For the text-containing cell, return its midpoint in (X, Y) coordinate format. 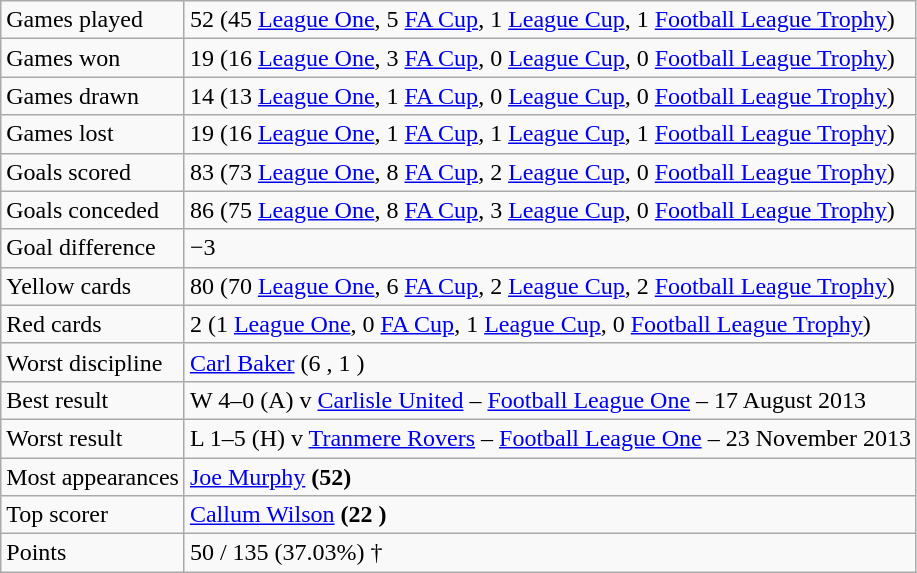
L 1–5 (H) v Tranmere Rovers – Football League One – 23 November 2013 (550, 438)
Games played (93, 20)
Most appearances (93, 477)
52 (45 League One, 5 FA Cup, 1 League Cup, 1 Football League Trophy) (550, 20)
83 (73 League One, 8 FA Cup, 2 League Cup, 0 Football League Trophy) (550, 172)
19 (16 League One, 1 FA Cup, 1 League Cup, 1 Football League Trophy) (550, 134)
Points (93, 553)
Games drawn (93, 96)
Worst discipline (93, 362)
Carl Baker (6 , 1 ) (550, 362)
Goal difference (93, 248)
−3 (550, 248)
Best result (93, 400)
80 (70 League One, 6 FA Cup, 2 League Cup, 2 Football League Trophy) (550, 286)
Goals scored (93, 172)
86 (75 League One, 8 FA Cup, 3 League Cup, 0 Football League Trophy) (550, 210)
Callum Wilson (22 ) (550, 515)
50 / 135 (37.03%) † (550, 553)
2 (1 League One, 0 FA Cup, 1 League Cup, 0 Football League Trophy) (550, 324)
Top scorer (93, 515)
Yellow cards (93, 286)
W 4–0 (A) v Carlisle United – Football League One – 17 August 2013 (550, 400)
Worst result (93, 438)
19 (16 League One, 3 FA Cup, 0 League Cup, 0 Football League Trophy) (550, 58)
Games won (93, 58)
Red cards (93, 324)
14 (13 League One, 1 FA Cup, 0 League Cup, 0 Football League Trophy) (550, 96)
Games lost (93, 134)
Joe Murphy (52) (550, 477)
Goals conceded (93, 210)
